Scan for the cell matching the given text and deliver its (X, Y) coordinate at center. 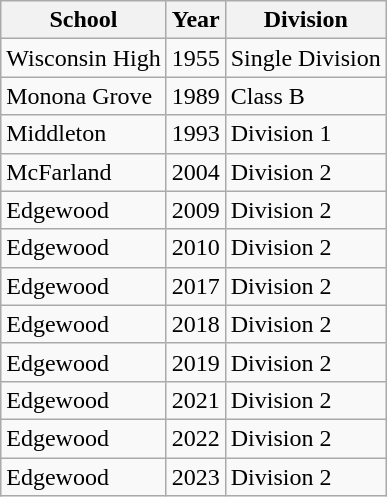
Division (306, 20)
1955 (196, 58)
School (84, 20)
1989 (196, 96)
Year (196, 20)
2009 (196, 210)
Division 1 (306, 134)
Single Division (306, 58)
2018 (196, 324)
McFarland (84, 172)
Middleton (84, 134)
2017 (196, 286)
2021 (196, 400)
2022 (196, 438)
Monona Grove (84, 96)
2023 (196, 477)
2004 (196, 172)
2010 (196, 248)
2019 (196, 362)
Class B (306, 96)
1993 (196, 134)
Wisconsin High (84, 58)
